Output the [X, Y] coordinate of the center of the cell containing the given text.  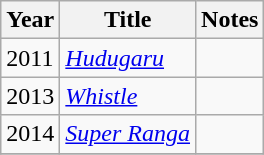
Year [30, 20]
2011 [30, 58]
Whistle [128, 96]
2013 [30, 96]
Super Ranga [128, 134]
Hudugaru [128, 58]
Title [128, 20]
Notes [230, 20]
2014 [30, 134]
